Capture the cell that displays the provided text and extract its [X, Y] central coordinate. 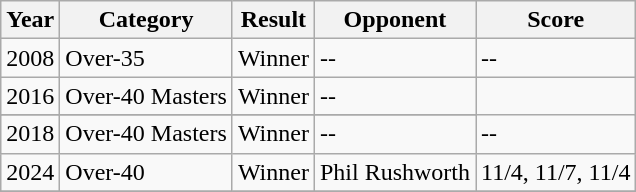
Category [146, 20]
2008 [30, 58]
Year [30, 20]
Result [273, 20]
2016 [30, 96]
Score [556, 20]
2018 [30, 134]
Over-35 [146, 58]
2024 [30, 172]
Over-40 [146, 172]
Phil Rushworth [394, 172]
Opponent [394, 20]
11/4, 11/7, 11/4 [556, 172]
